Return (x, y) of the center of cell containing provided text 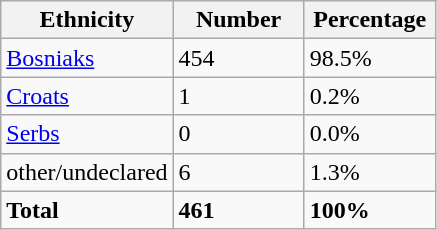
Croats (87, 96)
6 (238, 172)
0.0% (370, 134)
1.3% (370, 172)
461 (238, 210)
other/undeclared (87, 172)
Ethnicity (87, 20)
Bosniaks (87, 58)
Percentage (370, 20)
1 (238, 96)
454 (238, 58)
0 (238, 134)
Number (238, 20)
100% (370, 210)
98.5% (370, 58)
Serbs (87, 134)
Total (87, 210)
0.2% (370, 96)
